For the text-containing cell, return its midpoint in [X, Y] coordinate format. 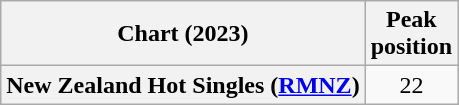
Chart (2023) [183, 34]
22 [411, 85]
New Zealand Hot Singles (RMNZ) [183, 85]
Peakposition [411, 34]
